Search for the cell housing the specified text and yield its [X, Y] center coordinate. 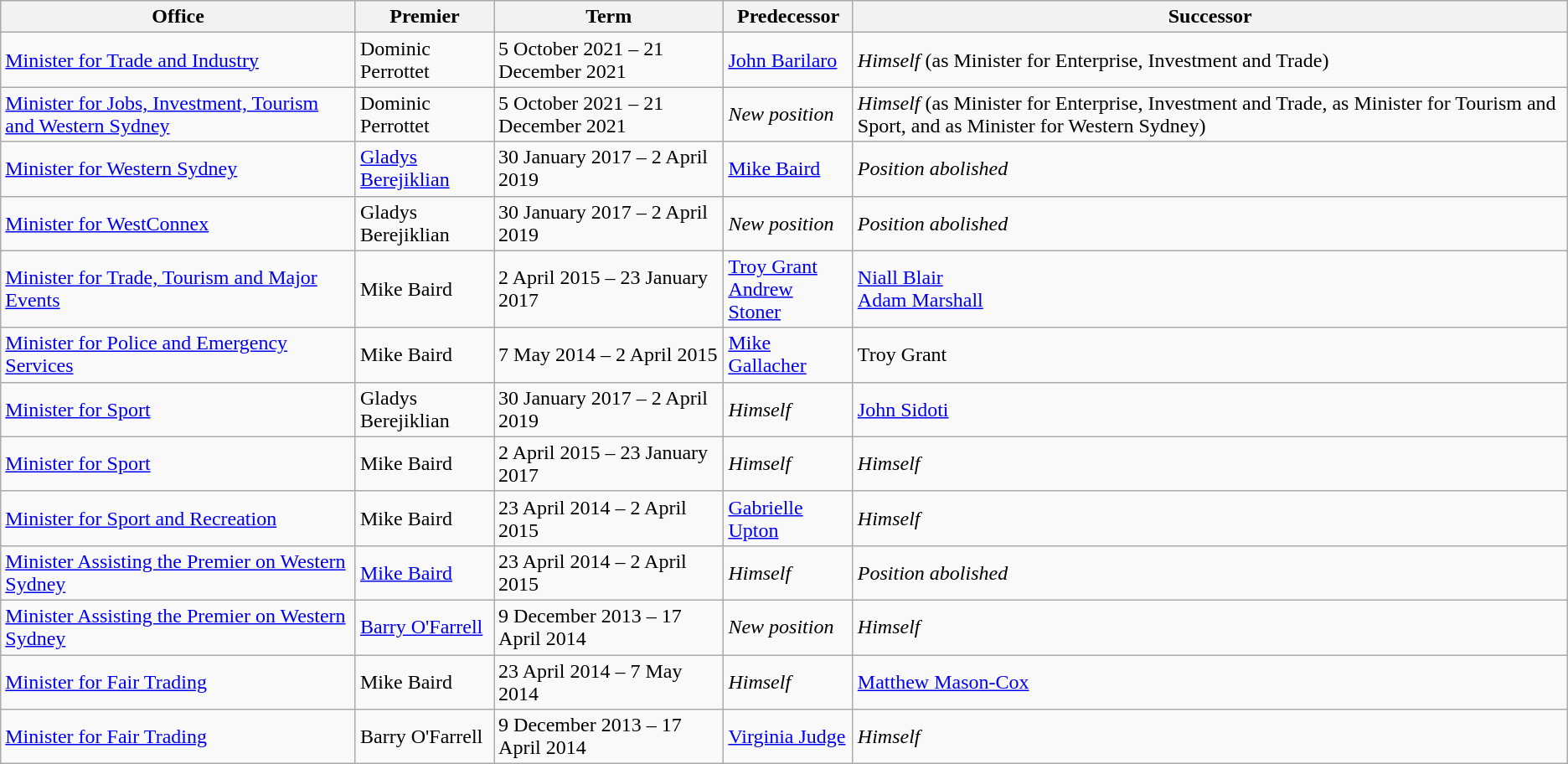
Mike Gallacher [788, 355]
Virginia Judge [788, 737]
Matthew Mason-Cox [1210, 682]
John Sidoti [1210, 409]
Troy GrantAndrew Stoner [788, 289]
23 April 2014 – 7 May 2014 [609, 682]
Term [609, 17]
Gabrielle Upton [788, 518]
Niall BlairAdam Marshall [1210, 289]
Minister for Police and Emergency Services [178, 355]
Minister for Trade, Tourism and Major Events [178, 289]
Himself (as Minister for Enterprise, Investment and Trade) [1210, 60]
Troy Grant [1210, 355]
Minister for WestConnex [178, 223]
Himself (as Minister for Enterprise, Investment and Trade, as Minister for Tourism and Sport, and as Minister for Western Sydney) [1210, 114]
Minister for Trade and Industry [178, 60]
Predecessor [788, 17]
Minister for Jobs, Investment, Tourism and Western Sydney [178, 114]
Premier [424, 17]
Minister for Western Sydney [178, 169]
Minister for Sport and Recreation [178, 518]
Office [178, 17]
Successor [1210, 17]
John Barilaro [788, 60]
7 May 2014 – 2 April 2015 [609, 355]
